Return [X, Y] of the center of cell containing provided text 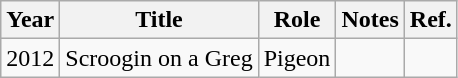
Year [30, 20]
Title [159, 20]
Notes [370, 20]
Pigeon [297, 58]
2012 [30, 58]
Scroogin on a Greg [159, 58]
Role [297, 20]
Ref. [430, 20]
